Scan for the cell matching the given text and deliver its [x, y] coordinate at center. 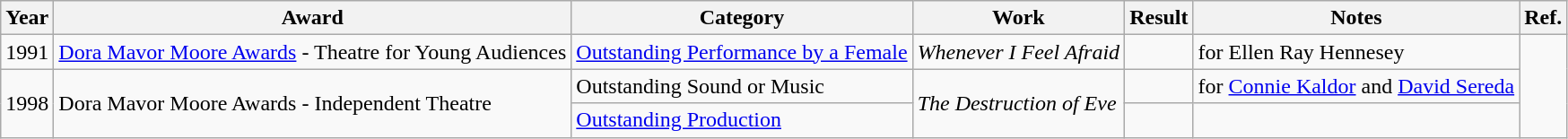
for Ellen Ray Hennesey [1356, 52]
Outstanding Performance by a Female [742, 52]
Category [742, 18]
Notes [1356, 18]
Whenever I Feel Afraid [1019, 52]
The Destruction of Eve [1019, 103]
Result [1159, 18]
for Connie Kaldor and David Sereda [1356, 86]
Outstanding Production [742, 120]
Dora Mavor Moore Awards - Independent Theatre [312, 103]
Work [1019, 18]
Ref. [1543, 18]
1991 [27, 52]
Year [27, 18]
Award [312, 18]
1998 [27, 103]
Outstanding Sound or Music [742, 86]
Dora Mavor Moore Awards - Theatre for Young Audiences [312, 52]
